Provide the [X, Y] coordinate of the cell's center where the given text is located.  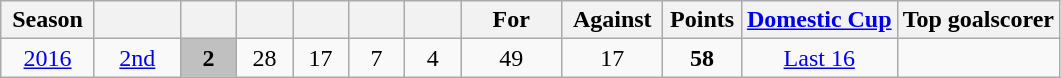
7 [377, 58]
Season [48, 20]
28 [264, 58]
2 [208, 58]
Domestic Cup [819, 20]
4 [433, 58]
2nd [137, 58]
58 [702, 58]
2016 [48, 58]
For [512, 20]
Top goalscorer [978, 20]
Last 16 [819, 58]
Against [612, 20]
49 [512, 58]
Points [702, 20]
